From the cell containing the given text, extract its center point as (x, y) coordinate. 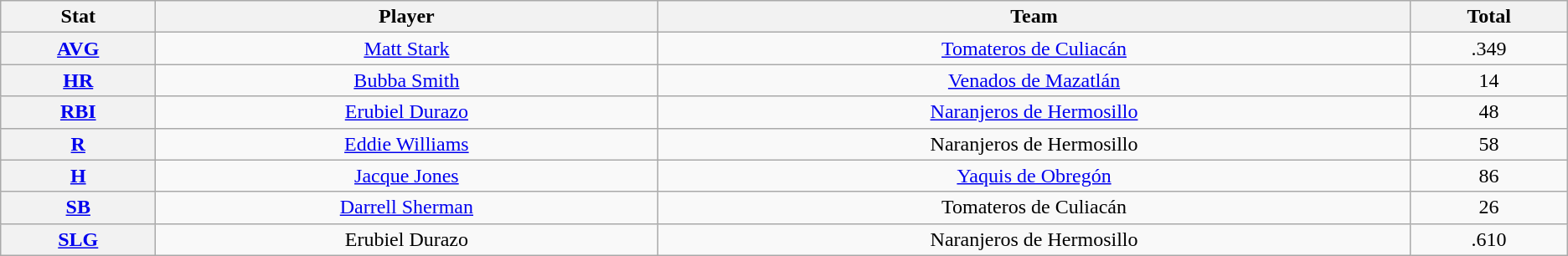
86 (1489, 176)
.610 (1489, 239)
Player (407, 17)
Darrell Sherman (407, 207)
RBI (79, 112)
Eddie Williams (407, 144)
H (79, 176)
Venados de Mazatlán (1034, 80)
Matt Stark (407, 49)
R (79, 144)
Bubba Smith (407, 80)
HR (79, 80)
AVG (79, 49)
.349 (1489, 49)
SLG (79, 239)
Jacque Jones (407, 176)
Stat (79, 17)
58 (1489, 144)
SB (79, 207)
48 (1489, 112)
Total (1489, 17)
Team (1034, 17)
26 (1489, 207)
Yaquis de Obregón (1034, 176)
14 (1489, 80)
